Scan for the cell matching the given text and deliver its (x, y) coordinate at center. 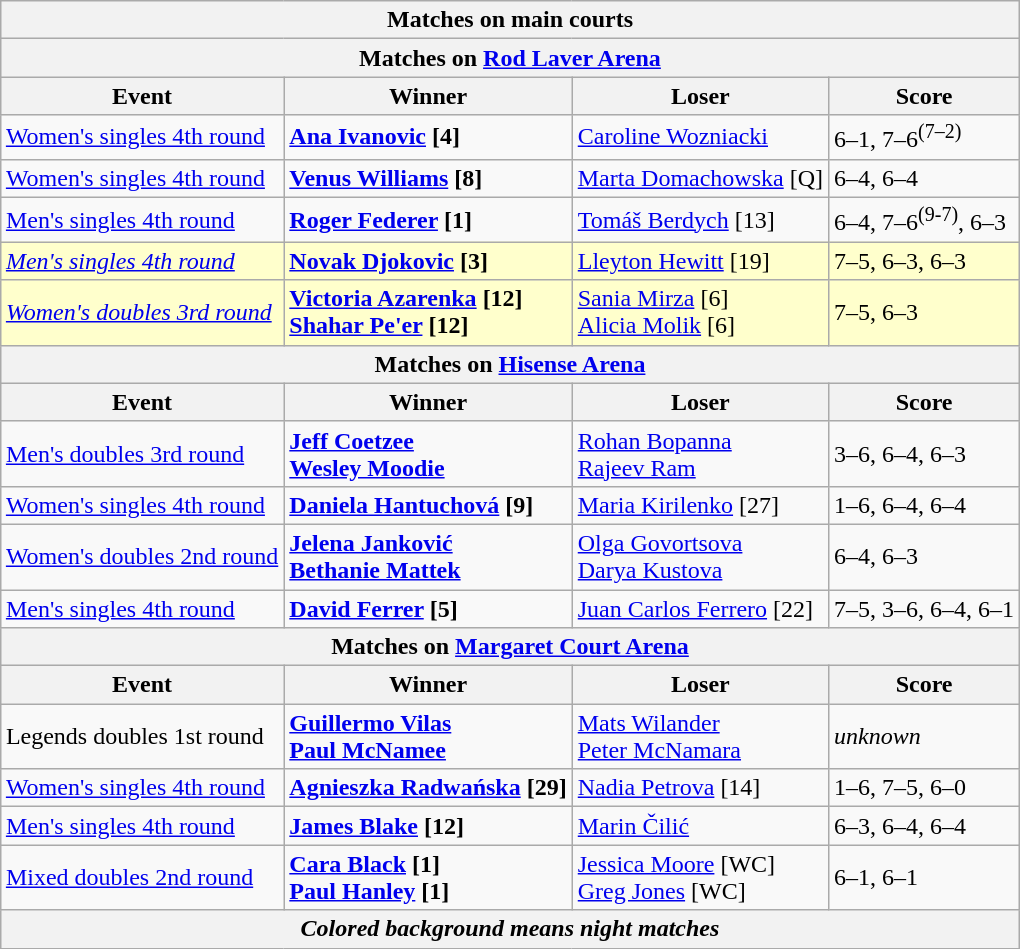
Women's doubles 3rd round (142, 312)
Lleyton Hewitt [19] (700, 261)
7–5, 3–6, 6–4, 6–1 (924, 609)
Juan Carlos Ferrero [22] (700, 609)
unknown (924, 736)
Jessica Moore [WC] Greg Jones [WC] (700, 878)
6–3, 6–4, 6–4 (924, 826)
David Ferrer [5] (428, 609)
Legends doubles 1st round (142, 736)
Women's doubles 2nd round (142, 556)
1–6, 6–4, 6–4 (924, 505)
Cara Black [1] Paul Hanley [1] (428, 878)
Matches on Margaret Court Arena (510, 647)
Olga Govortsova Darya Kustova (700, 556)
Agnieszka Radwańska [29] (428, 788)
6–1, 7–6(7–2) (924, 138)
7–5, 6–3 (924, 312)
Men's doubles 3rd round (142, 454)
Guillermo Vilas Paul McNamee (428, 736)
Nadia Petrova [14] (700, 788)
Jelena Janković Bethanie Mattek (428, 556)
6–4, 7–6(9-7), 6–3 (924, 220)
Matches on Rod Laver Arena (510, 58)
6–4, 6–4 (924, 178)
Matches on Hisense Arena (510, 364)
3–6, 6–4, 6–3 (924, 454)
Marin Čilić (700, 826)
Novak Djokovic [3] (428, 261)
Maria Kirilenko [27] (700, 505)
Ana Ivanovic [4] (428, 138)
6–1, 6–1 (924, 878)
7–5, 6–3, 6–3 (924, 261)
Mixed doubles 2nd round (142, 878)
Jeff Coetzee Wesley Moodie (428, 454)
Venus Williams [8] (428, 178)
Tomáš Berdych [13] (700, 220)
Caroline Wozniacki (700, 138)
Colored background means night matches (510, 929)
Rohan Bopanna Rajeev Ram (700, 454)
Sania Mirza [6] Alicia Molik [6] (700, 312)
Marta Domachowska [Q] (700, 178)
6–4, 6–3 (924, 556)
Daniela Hantuchová [9] (428, 505)
Victoria Azarenka [12] Shahar Pe'er [12] (428, 312)
James Blake [12] (428, 826)
Mats Wilander Peter McNamara (700, 736)
1–6, 7–5, 6–0 (924, 788)
Matches on main courts (510, 20)
Roger Federer [1] (428, 220)
